Determine the (X, Y) coordinate at the center of the cell enclosing the given text.  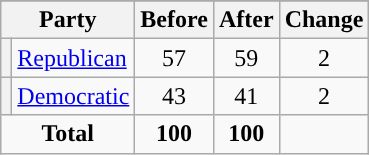
Before (174, 20)
Democratic (74, 96)
Party (68, 20)
43 (174, 96)
57 (174, 58)
59 (246, 58)
41 (246, 96)
Change (324, 20)
Republican (74, 58)
After (246, 20)
Total (68, 134)
